Scan for the cell matching the given text and deliver its [x, y] coordinate at center. 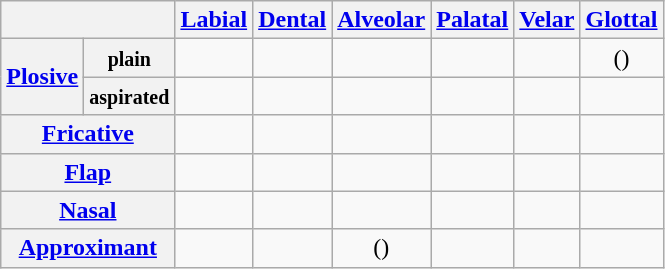
Labial [214, 20]
Dental [292, 20]
Approximant [88, 248]
plain [130, 58]
Plosive [42, 77]
Alveolar [382, 20]
aspirated [130, 96]
Flap [88, 172]
Glottal [622, 20]
Palatal [472, 20]
Nasal [88, 210]
Velar [547, 20]
Fricative [88, 134]
